Determine the (X, Y) coordinate at the center of the cell enclosing the given text.  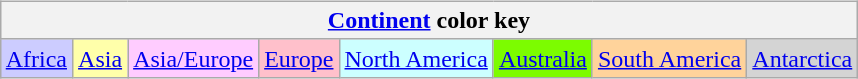
Asia/Europe (194, 58)
Continent color key (429, 20)
Asia (100, 58)
Australia (542, 58)
North America (416, 58)
Antarctica (802, 58)
South America (669, 58)
Africa (36, 58)
Europe (299, 58)
